Return [X, Y] of the center of cell containing provided text 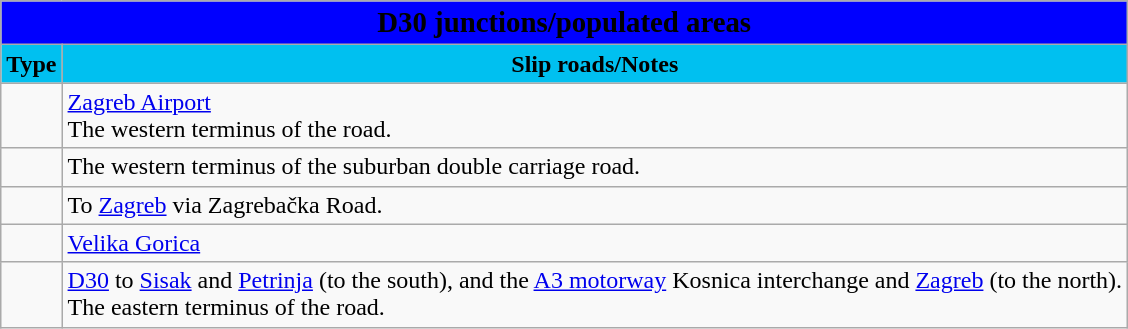
D30 junctions/populated areas [564, 23]
Zagreb AirportThe western terminus of the road. [595, 116]
Velika Gorica [595, 243]
Slip roads/Notes [595, 64]
The western terminus of the suburban double carriage road. [595, 167]
To Zagreb via Zagrebačka Road. [595, 205]
Type [32, 64]
D30 to Sisak and Petrinja (to the south), and the A3 motorway Kosnica interchange and Zagreb (to the north).The eastern terminus of the road. [595, 294]
